Output the [X, Y] coordinate of the center of the cell containing the given text.  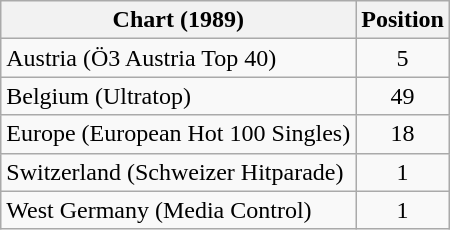
Europe (European Hot 100 Singles) [178, 134]
Austria (Ö3 Austria Top 40) [178, 58]
5 [403, 58]
49 [403, 96]
18 [403, 134]
Switzerland (Schweizer Hitparade) [178, 172]
Position [403, 20]
West Germany (Media Control) [178, 210]
Belgium (Ultratop) [178, 96]
Chart (1989) [178, 20]
